Detect which cell encompasses the target text, then output its [x, y] center coordinate. 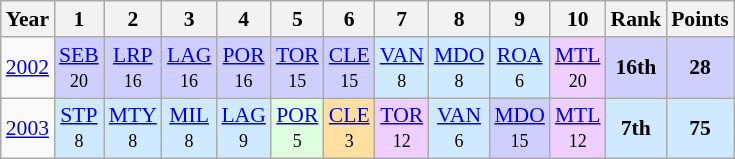
Points [700, 19]
MDO8 [460, 68]
MIL8 [189, 128]
6 [350, 19]
STP8 [79, 128]
1 [79, 19]
CLE15 [350, 68]
10 [578, 19]
75 [700, 128]
3 [189, 19]
MDO15 [520, 128]
CLE3 [350, 128]
TOR15 [298, 68]
LRP16 [133, 68]
7 [402, 19]
ROA6 [520, 68]
2003 [28, 128]
16th [636, 68]
5 [298, 19]
MTY8 [133, 128]
SEB20 [79, 68]
2 [133, 19]
POR5 [298, 128]
8 [460, 19]
28 [700, 68]
LAG9 [243, 128]
4 [243, 19]
9 [520, 19]
Rank [636, 19]
MTL12 [578, 128]
LAG16 [189, 68]
2002 [28, 68]
VAN8 [402, 68]
VAN6 [460, 128]
7th [636, 128]
Year [28, 19]
TOR12 [402, 128]
MTL20 [578, 68]
POR16 [243, 68]
